Scan for the cell matching the given text and deliver its (X, Y) coordinate at center. 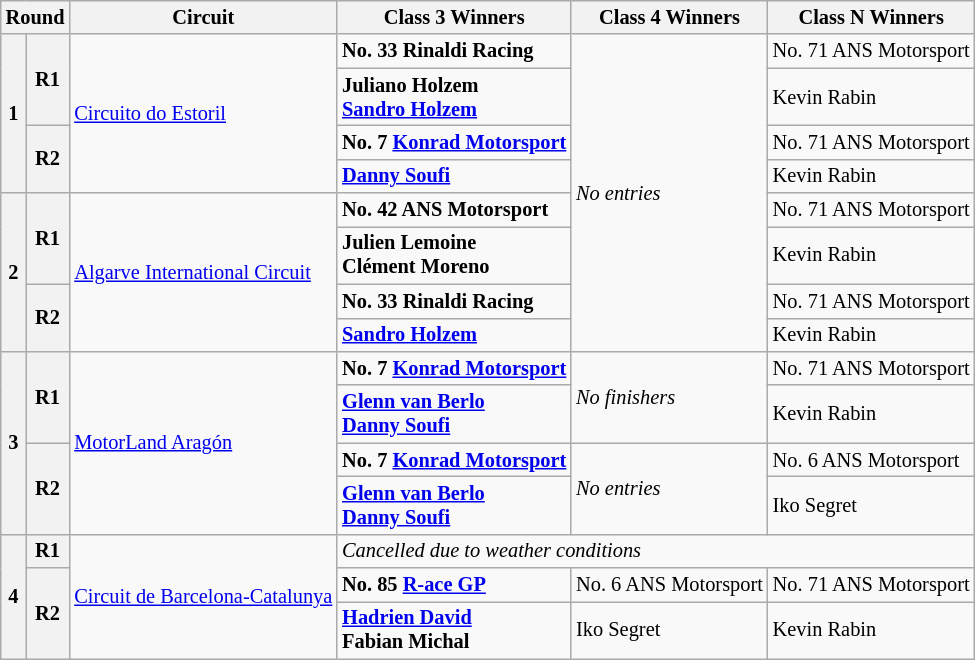
Class 4 Winners (670, 17)
1 (14, 114)
Algarve International Circuit (203, 272)
MotorLand Aragón (203, 442)
Circuit (203, 17)
Danny Soufi (454, 176)
Juliano Holzem Sandro Holzem (454, 97)
No. 85 R-ace GP (454, 585)
Hadrien David Fabian Michal (454, 630)
Class 3 Winners (454, 17)
No finishers (670, 396)
Julien Lemoine Clément Moreno (454, 255)
3 (14, 442)
Circuit de Barcelona-Catalunya (203, 596)
4 (14, 596)
2 (14, 272)
Circuito do Estoril (203, 114)
Cancelled due to weather conditions (656, 551)
No. 42 ANS Motorsport (454, 210)
Class N Winners (872, 17)
Sandro Holzem (454, 335)
Round (36, 17)
